Capture the cell that displays the provided text and extract its [x, y] central coordinate. 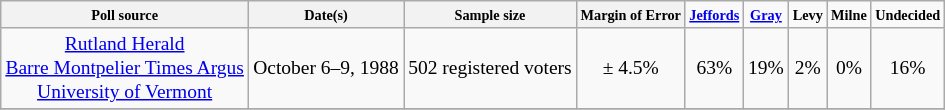
October 6–9, 1988 [326, 68]
Levy [807, 14]
16% [908, 68]
± 4.5% [630, 68]
Milne [849, 14]
Poll source [125, 14]
Date(s) [326, 14]
Jeffords [714, 14]
19% [766, 68]
0% [849, 68]
Margin of Error [630, 14]
2% [807, 68]
Rutland Herald Barre Montpelier Times Argus University of Vermont [125, 68]
Sample size [490, 14]
63% [714, 68]
Gray [766, 14]
502 registered voters [490, 68]
Undecided [908, 14]
